Search for the cell housing the specified text and yield its [X, Y] center coordinate. 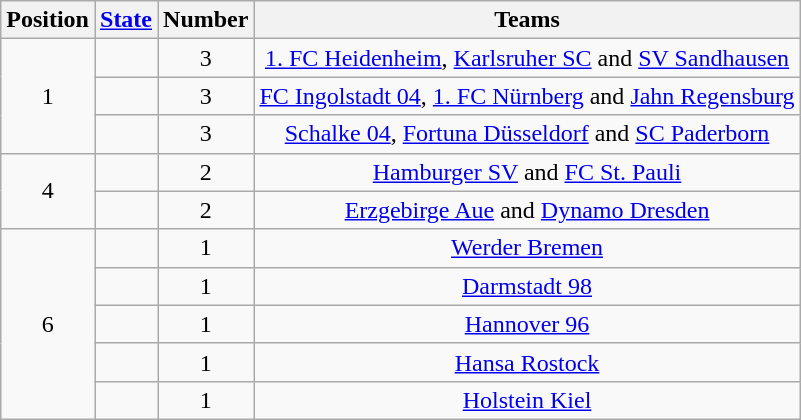
Schalke 04, Fortuna Düsseldorf and SC Paderborn [527, 134]
Hamburger SV and FC St. Pauli [527, 172]
1. FC Heidenheim, Karlsruher SC and SV Sandhausen [527, 58]
State [126, 20]
Darmstadt 98 [527, 286]
Hannover 96 [527, 324]
Hansa Rostock [527, 362]
Number [206, 20]
Erzgebirge Aue and Dynamo Dresden [527, 210]
6 [48, 324]
Teams [527, 20]
4 [48, 191]
Holstein Kiel [527, 400]
FC Ingolstadt 04, 1. FC Nürnberg and Jahn Regensburg [527, 96]
Werder Bremen [527, 248]
Position [48, 20]
